Find where the given text appears and provide that cell's center as [X, Y] coordinate. 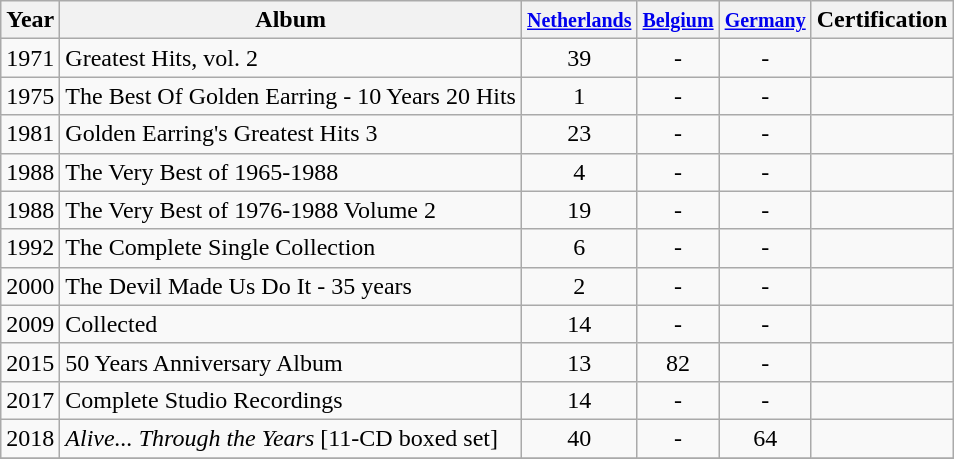
82 [678, 362]
1981 [30, 134]
The Very Best of 1976-1988 Volume 2 [291, 210]
2000 [30, 286]
40 [578, 438]
23 [578, 134]
The Complete Single Collection [291, 248]
2015 [30, 362]
13 [578, 362]
39 [578, 58]
50 Years Anniversary Album [291, 362]
Complete Studio Recordings [291, 400]
2009 [30, 324]
Alive... Through the Years [11-CD boxed set] [291, 438]
2018 [30, 438]
Belgium [678, 20]
Year [30, 20]
1971 [30, 58]
Greatest Hits, vol. 2 [291, 58]
The Best Of Golden Earring - 10 Years 20 Hits [291, 96]
1 [578, 96]
2017 [30, 400]
The Devil Made Us Do It - 35 years [291, 286]
Golden Earring's Greatest Hits 3 [291, 134]
4 [578, 172]
Certification [882, 20]
Album [291, 20]
1992 [30, 248]
The Very Best of 1965-1988 [291, 172]
Netherlands [578, 20]
64 [765, 438]
1975 [30, 96]
19 [578, 210]
6 [578, 248]
2 [578, 286]
Collected [291, 324]
Germany [765, 20]
